Locate the cell with the specified text and output its [X, Y] center coordinate. 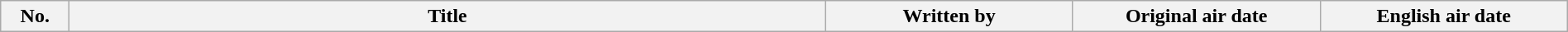
Written by [949, 16]
English air date [1444, 16]
No. [35, 16]
Original air date [1196, 16]
Title [447, 16]
